Extract the (x, y) coordinate from the center of the cell holding the provided text.  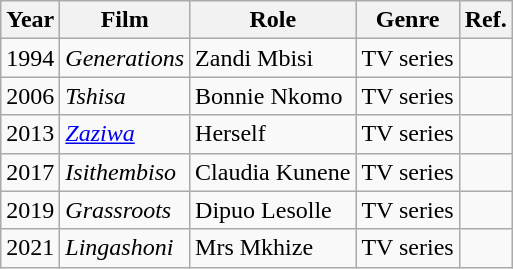
Ref. (486, 20)
Zandi Mbisi (273, 58)
Bonnie Nkomo (273, 96)
2019 (30, 210)
Grassroots (125, 210)
Zaziwa (125, 134)
Generations (125, 58)
Herself (273, 134)
Dipuo Lesolle (273, 210)
Lingashoni (125, 248)
2013 (30, 134)
Tshisa (125, 96)
Mrs Mkhize (273, 248)
Year (30, 20)
Isithembiso (125, 172)
2006 (30, 96)
Film (125, 20)
Genre (408, 20)
Role (273, 20)
Claudia Kunene (273, 172)
1994 (30, 58)
2021 (30, 248)
2017 (30, 172)
